Scan for the cell matching the given text and deliver its (x, y) coordinate at center. 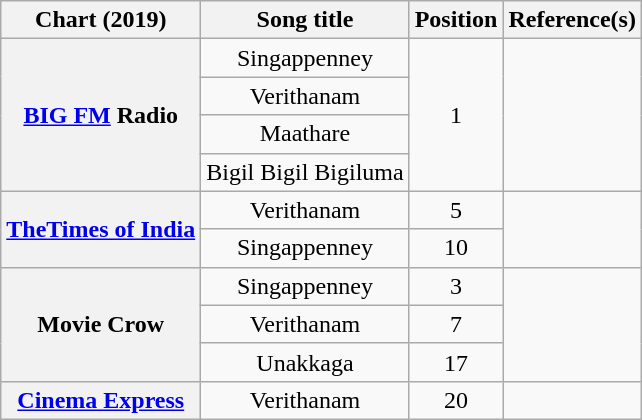
Unakkaga (305, 362)
Movie Crow (101, 324)
7 (456, 324)
Cinema Express (101, 400)
1 (456, 115)
Chart (2019) (101, 20)
Position (456, 20)
5 (456, 210)
17 (456, 362)
Maathare (305, 134)
3 (456, 286)
Bigil Bigil Bigiluma (305, 172)
Reference(s) (572, 20)
20 (456, 400)
BIG FM Radio (101, 115)
Song title (305, 20)
TheTimes of India (101, 229)
10 (456, 248)
